Return the [X, Y] coordinate for the center point of the cell that contains the specified text.  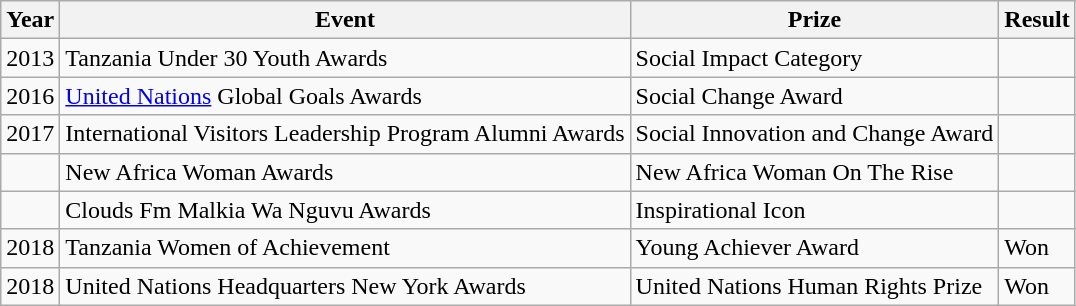
Social Innovation and Change Award [814, 134]
New Africa Woman On The Rise [814, 172]
United Nations Headquarters New York Awards [345, 286]
Prize [814, 20]
2016 [30, 96]
Year [30, 20]
Social Change Award [814, 96]
Young Achiever Award [814, 248]
2013 [30, 58]
United Nations Global Goals Awards [345, 96]
Tanzania Women of Achievement [345, 248]
Tanzania Under 30 Youth Awards [345, 58]
Social Impact Category [814, 58]
Result [1037, 20]
Event [345, 20]
2017 [30, 134]
International Visitors Leadership Program Alumni Awards [345, 134]
New Africa Woman Awards [345, 172]
United Nations Human Rights Prize [814, 286]
Inspirational Icon [814, 210]
Clouds Fm Malkia Wa Nguvu Awards [345, 210]
